Extract the (x, y) coordinate from the center of the cell holding the provided text.  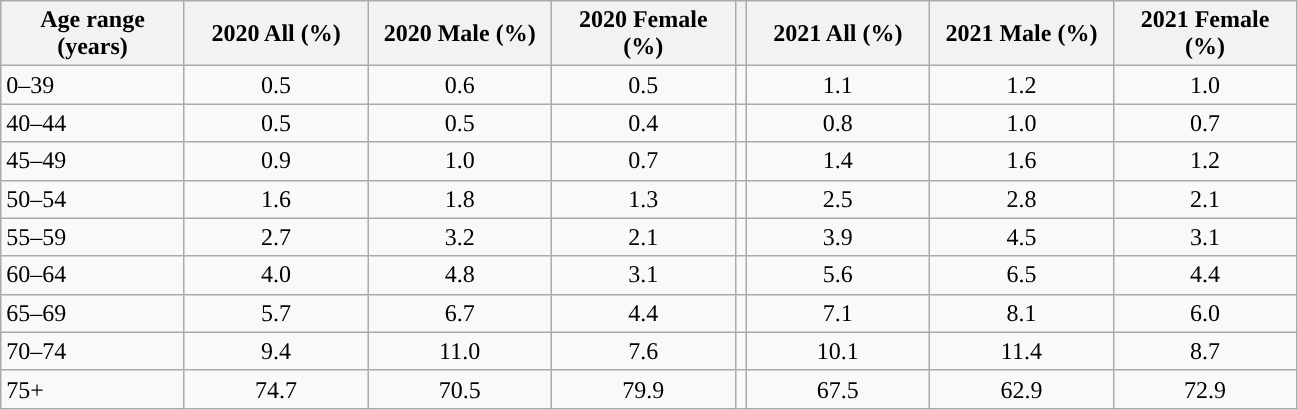
62.9 (1022, 389)
0.6 (460, 85)
4.0 (276, 275)
2020 All (%) (276, 34)
3.9 (838, 237)
5.6 (838, 275)
11.4 (1022, 351)
11.0 (460, 351)
5.7 (276, 313)
2.5 (838, 199)
2021 All (%) (838, 34)
72.9 (1205, 389)
6.7 (460, 313)
1.4 (838, 161)
4.8 (460, 275)
0.9 (276, 161)
0.8 (838, 123)
45–49 (93, 161)
10.1 (838, 351)
Age range (years) (93, 34)
1.1 (838, 85)
2.8 (1022, 199)
40–44 (93, 123)
2020 Female (%) (643, 34)
9.4 (276, 351)
6.5 (1022, 275)
60–64 (93, 275)
8.1 (1022, 313)
8.7 (1205, 351)
0.4 (643, 123)
7.6 (643, 351)
74.7 (276, 389)
0–39 (93, 85)
75+ (93, 389)
65–69 (93, 313)
4.5 (1022, 237)
2021 Female (%) (1205, 34)
67.5 (838, 389)
1.8 (460, 199)
2020 Male (%) (460, 34)
55–59 (93, 237)
2021 Male (%) (1022, 34)
7.1 (838, 313)
3.2 (460, 237)
2.7 (276, 237)
70.5 (460, 389)
6.0 (1205, 313)
1.3 (643, 199)
70–74 (93, 351)
79.9 (643, 389)
50–54 (93, 199)
